For the text-containing cell, return its midpoint in (x, y) coordinate format. 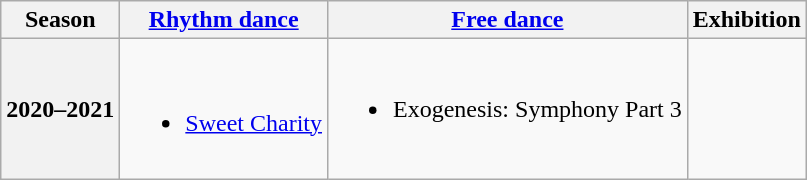
Free dance (508, 20)
Exhibition (746, 20)
Rhythm dance (224, 20)
2020–2021 (60, 109)
Exogenesis: Symphony Part 3 (508, 109)
Season (60, 20)
Sweet Charity (224, 109)
